For the text-containing cell, return its midpoint in (X, Y) coordinate format. 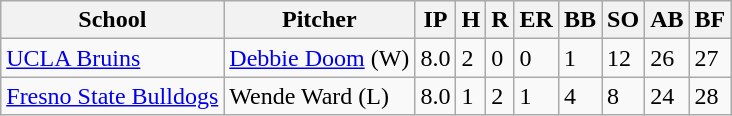
BB (580, 20)
AB (667, 20)
R (500, 20)
Wende Ward (L) (320, 96)
4 (580, 96)
28 (710, 96)
24 (667, 96)
H (471, 20)
School (112, 20)
26 (667, 58)
IP (436, 20)
12 (624, 58)
BF (710, 20)
UCLA Bruins (112, 58)
Debbie Doom (W) (320, 58)
SO (624, 20)
27 (710, 58)
Fresno State Bulldogs (112, 96)
Pitcher (320, 20)
8 (624, 96)
ER (536, 20)
